Identify which cell holds the provided text, then report its [X, Y] central coordinate. 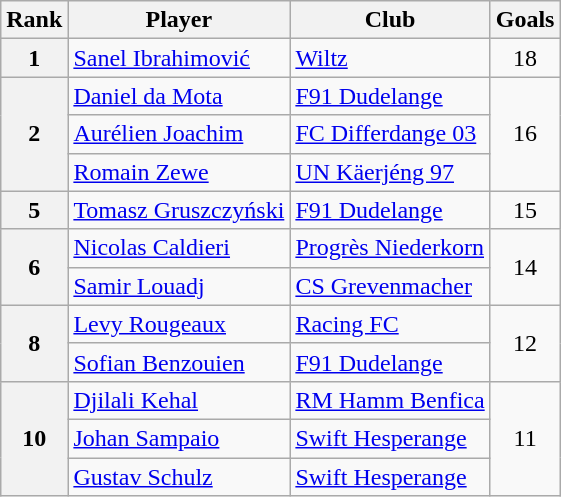
1 [34, 58]
18 [525, 58]
UN Käerjéng 97 [390, 172]
5 [34, 210]
Player [179, 20]
16 [525, 134]
Johan Sampaio [179, 438]
10 [34, 438]
CS Grevenmacher [390, 286]
Levy Rougeaux [179, 324]
Wiltz [390, 58]
Goals [525, 20]
6 [34, 267]
RM Hamm Benfica [390, 400]
Sanel Ibrahimović [179, 58]
Progrès Niederkorn [390, 248]
15 [525, 210]
12 [525, 343]
Romain Zewe [179, 172]
Racing FC [390, 324]
Gustav Schulz [179, 477]
Aurélien Joachim [179, 134]
Samir Louadj [179, 286]
11 [525, 438]
Rank [34, 20]
Daniel da Mota [179, 96]
14 [525, 267]
Tomasz Gruszczyński [179, 210]
Club [390, 20]
Sofian Benzouien [179, 362]
8 [34, 343]
2 [34, 134]
Djilali Kehal [179, 400]
FC Differdange 03 [390, 134]
Nicolas Caldieri [179, 248]
